For the text-containing cell, return its midpoint in [X, Y] coordinate format. 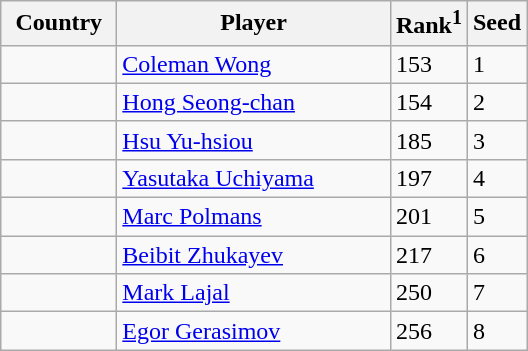
2 [496, 102]
217 [428, 255]
Seed [496, 24]
Egor Gerasimov [254, 331]
Hong Seong-chan [254, 102]
Country [59, 24]
3 [496, 140]
7 [496, 293]
6 [496, 255]
256 [428, 331]
5 [496, 217]
8 [496, 331]
1 [496, 64]
154 [428, 102]
Marc Polmans [254, 217]
Beibit Zhukayev [254, 255]
201 [428, 217]
185 [428, 140]
Coleman Wong [254, 64]
Yasutaka Uchiyama [254, 178]
197 [428, 178]
250 [428, 293]
Mark Lajal [254, 293]
153 [428, 64]
4 [496, 178]
Player [254, 24]
Hsu Yu-hsiou [254, 140]
Rank1 [428, 24]
